Detect which cell encompasses the target text, then output its (X, Y) center coordinate. 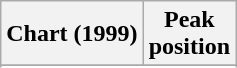
Chart (1999) (72, 34)
Peakposition (189, 34)
